Determine the (X, Y) coordinate at the center of the cell enclosing the given text.  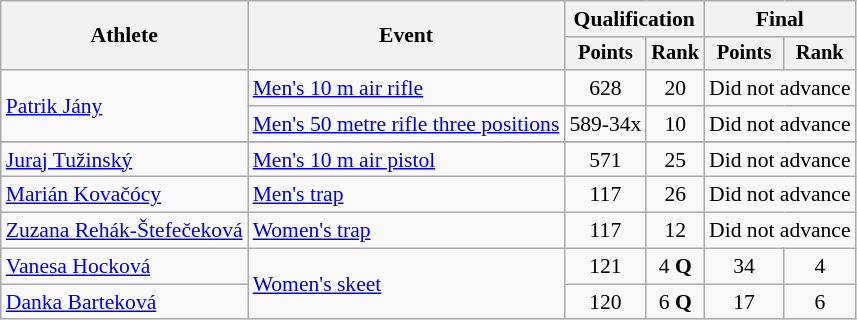
Women's skeet (406, 284)
20 (675, 88)
34 (744, 267)
26 (675, 195)
4 (820, 267)
Men's 10 m air rifle (406, 88)
Event (406, 36)
628 (605, 88)
6 Q (675, 302)
Men's 50 metre rifle three positions (406, 124)
Men's 10 m air pistol (406, 160)
571 (605, 160)
Women's trap (406, 231)
120 (605, 302)
6 (820, 302)
Marián Kovačócy (124, 195)
Qualification (634, 19)
17 (744, 302)
10 (675, 124)
12 (675, 231)
Patrik Jány (124, 106)
Zuzana Rehák-Štefečeková (124, 231)
589-34x (605, 124)
4 Q (675, 267)
25 (675, 160)
Vanesa Hocková (124, 267)
Athlete (124, 36)
Final (780, 19)
Men's trap (406, 195)
Juraj Tužinský (124, 160)
Danka Barteková (124, 302)
121 (605, 267)
